Return the [X, Y] coordinate for the center point of the cell that contains the specified text.  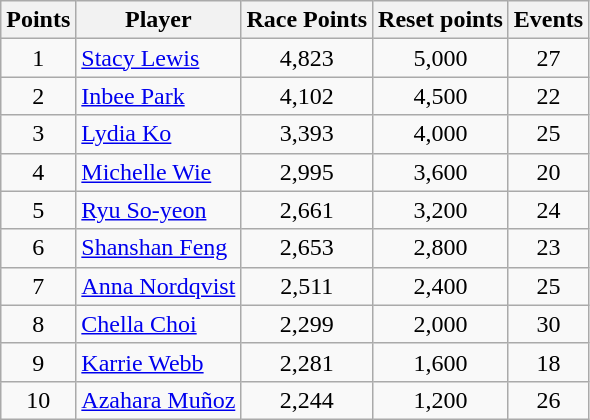
Anna Nordqvist [158, 286]
10 [38, 400]
3,200 [441, 210]
Lydia Ko [158, 134]
2,281 [307, 362]
2 [38, 96]
2,653 [307, 248]
Karrie Webb [158, 362]
Player [158, 20]
2,661 [307, 210]
Michelle Wie [158, 172]
Events [548, 20]
3,600 [441, 172]
22 [548, 96]
5,000 [441, 58]
4 [38, 172]
4,823 [307, 58]
7 [38, 286]
1,200 [441, 400]
3,393 [307, 134]
26 [548, 400]
4,102 [307, 96]
Points [38, 20]
Shanshan Feng [158, 248]
9 [38, 362]
3 [38, 134]
4,000 [441, 134]
Chella Choi [158, 324]
Reset points [441, 20]
Inbee Park [158, 96]
Stacy Lewis [158, 58]
1,600 [441, 362]
2,400 [441, 286]
23 [548, 248]
30 [548, 324]
Race Points [307, 20]
18 [548, 362]
20 [548, 172]
2,995 [307, 172]
27 [548, 58]
2,800 [441, 248]
6 [38, 248]
4,500 [441, 96]
8 [38, 324]
2,511 [307, 286]
2,244 [307, 400]
5 [38, 210]
Azahara Muñoz [158, 400]
1 [38, 58]
2,000 [441, 324]
24 [548, 210]
2,299 [307, 324]
Ryu So-yeon [158, 210]
